Search for the cell housing the specified text and yield its (X, Y) center coordinate. 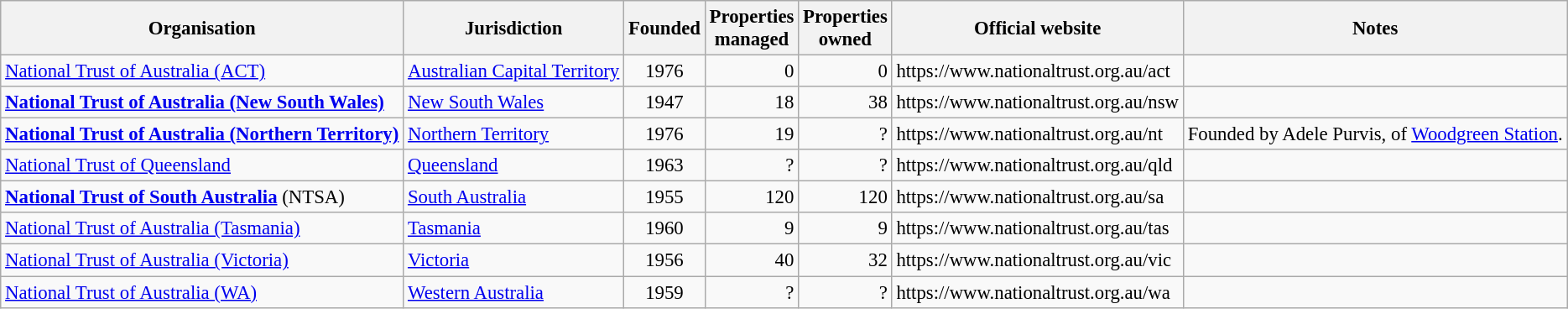
Northern Territory (513, 134)
National Trust of Queensland (202, 165)
Notes (1375, 29)
https://www.nationaltrust.org.au/wa (1037, 292)
https://www.nationaltrust.org.au/sa (1037, 197)
1956 (664, 260)
40 (752, 260)
National Trust of Australia (Victoria) (202, 260)
1959 (664, 292)
1960 (664, 229)
18 (752, 102)
National Trust of Australia (New South Wales) (202, 102)
https://www.nationaltrust.org.au/nt (1037, 134)
Propertiesowned (846, 29)
Australian Capital Territory (513, 71)
Propertiesmanaged (752, 29)
National Trust of South Australia (NTSA) (202, 197)
38 (846, 102)
Organisation (202, 29)
19 (752, 134)
1947 (664, 102)
Victoria (513, 260)
Founded (664, 29)
1955 (664, 197)
Western Australia (513, 292)
https://www.nationaltrust.org.au/vic (1037, 260)
1963 (664, 165)
Tasmania (513, 229)
https://www.nationaltrust.org.au/qld (1037, 165)
National Trust of Australia (WA) (202, 292)
Jurisdiction (513, 29)
National Trust of Australia (Tasmania) (202, 229)
https://www.nationaltrust.org.au/act (1037, 71)
National Trust of Australia (ACT) (202, 71)
https://www.nationaltrust.org.au/nsw (1037, 102)
National Trust of Australia (Northern Territory) (202, 134)
South Australia (513, 197)
32 (846, 260)
Founded by Adele Purvis, of Woodgreen Station. (1375, 134)
https://www.nationaltrust.org.au/tas (1037, 229)
New South Wales (513, 102)
Queensland (513, 165)
Official website (1037, 29)
